Search for the cell housing the specified text and yield its (x, y) center coordinate. 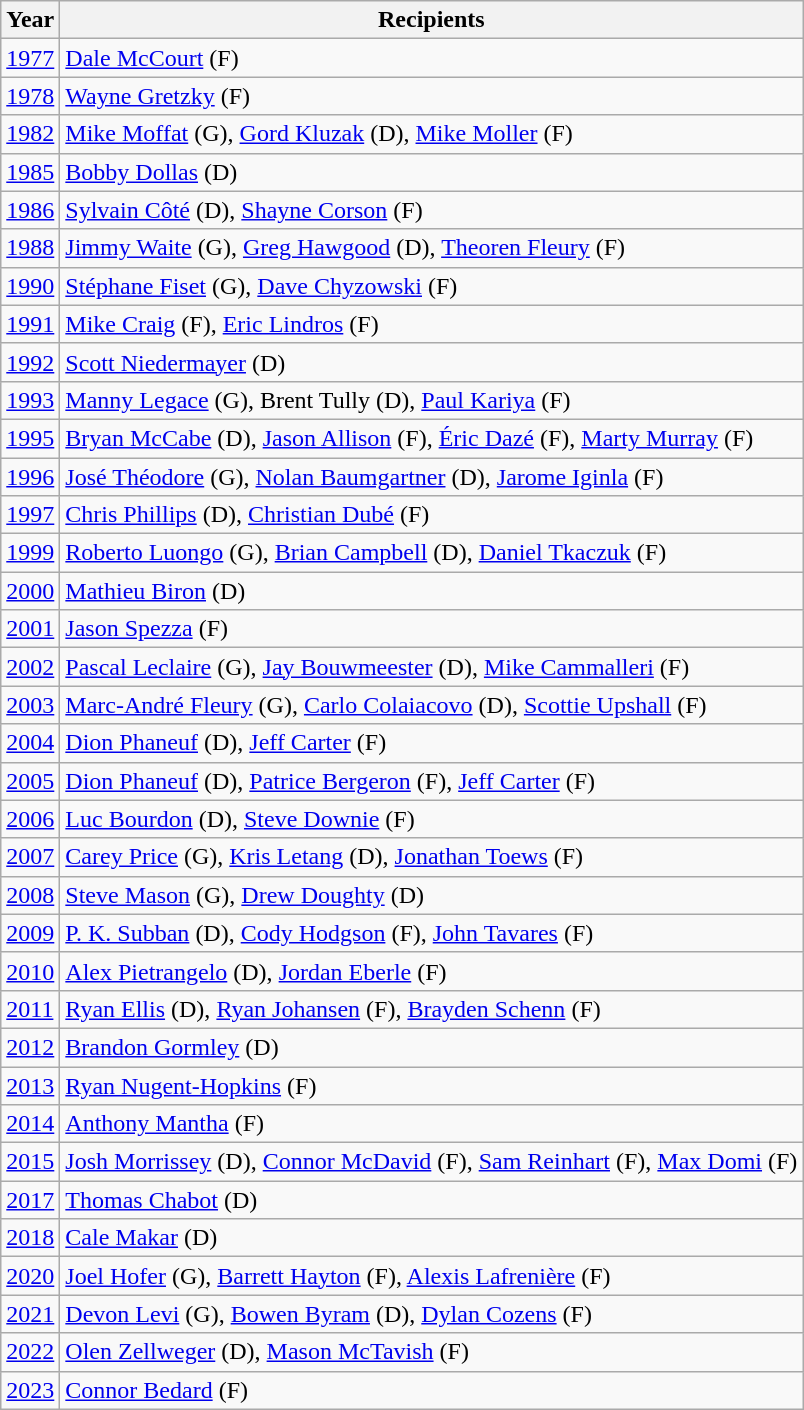
2000 (30, 591)
Alex Pietrangelo (D), Jordan Eberle (F) (432, 971)
1999 (30, 553)
2017 (30, 1200)
2008 (30, 895)
2015 (30, 1162)
1986 (30, 210)
Mike Moffat (G), Gord Kluzak (D), Mike Moller (F) (432, 134)
Devon Levi (G), Bowen Byram (D), Dylan Cozens (F) (432, 1314)
2021 (30, 1314)
2010 (30, 971)
2014 (30, 1124)
1990 (30, 286)
1988 (30, 248)
Roberto Luongo (G), Brian Campbell (D), Daniel Tkaczuk (F) (432, 553)
2005 (30, 781)
1978 (30, 96)
1995 (30, 438)
Stéphane Fiset (G), Dave Chyzowski (F) (432, 286)
2003 (30, 705)
1993 (30, 400)
1996 (30, 477)
Sylvain Côté (D), Shayne Corson (F) (432, 210)
Josh Morrissey (D), Connor McDavid (F), Sam Reinhart (F), Max Domi (F) (432, 1162)
Recipients (432, 20)
2002 (30, 667)
P. K. Subban (D), Cody Hodgson (F), John Tavares (F) (432, 933)
1992 (30, 362)
Ryan Ellis (D), Ryan Johansen (F), Brayden Schenn (F) (432, 1009)
Ryan Nugent-Hopkins (F) (432, 1085)
Olen Zellweger (D), Mason McTavish (F) (432, 1352)
Joel Hofer (G), Barrett Hayton (F), Alexis Lafrenière (F) (432, 1276)
José Théodore (G), Nolan Baumgartner (D), Jarome Iginla (F) (432, 477)
Year (30, 20)
1997 (30, 515)
2013 (30, 1085)
1982 (30, 134)
Chris Phillips (D), Christian Dubé (F) (432, 515)
2007 (30, 857)
Pascal Leclaire (G), Jay Bouwmeester (D), Mike Cammalleri (F) (432, 667)
Dale McCourt (F) (432, 58)
Carey Price (G), Kris Letang (D), Jonathan Toews (F) (432, 857)
Cale Makar (D) (432, 1238)
2023 (30, 1390)
Jason Spezza (F) (432, 629)
Manny Legace (G), Brent Tully (D), Paul Kariya (F) (432, 400)
2018 (30, 1238)
2022 (30, 1352)
Scott Niedermayer (D) (432, 362)
Thomas Chabot (D) (432, 1200)
Dion Phaneuf (D), Patrice Bergeron (F), Jeff Carter (F) (432, 781)
2006 (30, 819)
Wayne Gretzky (F) (432, 96)
1977 (30, 58)
Steve Mason (G), Drew Doughty (D) (432, 895)
Dion Phaneuf (D), Jeff Carter (F) (432, 743)
Connor Bedard (F) (432, 1390)
Jimmy Waite (G), Greg Hawgood (D), Theoren Fleury (F) (432, 248)
2004 (30, 743)
2011 (30, 1009)
2020 (30, 1276)
Mathieu Biron (D) (432, 591)
2009 (30, 933)
Bryan McCabe (D), Jason Allison (F), Éric Dazé (F), Marty Murray (F) (432, 438)
1985 (30, 172)
Anthony Mantha (F) (432, 1124)
2001 (30, 629)
Bobby Dollas (D) (432, 172)
Marc-André Fleury (G), Carlo Colaiacovo (D), Scottie Upshall (F) (432, 705)
2012 (30, 1047)
1991 (30, 324)
Luc Bourdon (D), Steve Downie (F) (432, 819)
Mike Craig (F), Eric Lindros (F) (432, 324)
Brandon Gormley (D) (432, 1047)
